Return the (x, y) coordinate for the center point of the cell that contains the specified text.  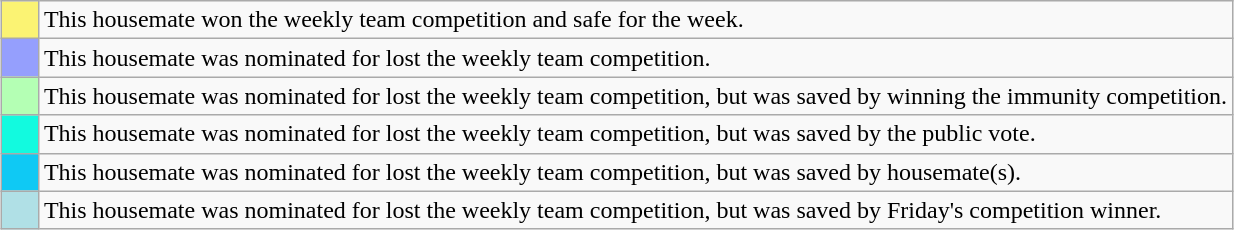
This housemate was nominated for lost the weekly team competition, but was saved by Friday's competition winner. (635, 210)
This housemate won the weekly team competition and safe for the week. (635, 20)
This housemate was nominated for lost the weekly team competition, but was saved by housemate(s). (635, 172)
This housemate was nominated for lost the weekly team competition, but was saved by the public vote. (635, 134)
This housemate was nominated for lost the weekly team competition. (635, 58)
This housemate was nominated for lost the weekly team competition, but was saved by winning the immunity competition. (635, 96)
